Return [x, y] of the center of cell containing provided text 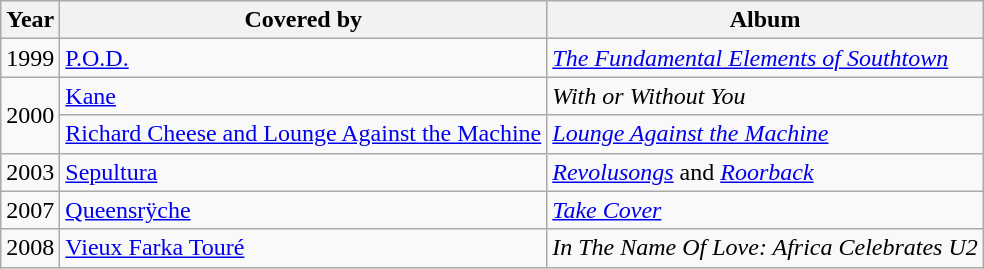
2007 [30, 210]
2008 [30, 248]
2000 [30, 115]
P.O.D. [304, 58]
Lounge Against the Machine [766, 134]
Queensrÿche [304, 210]
Year [30, 20]
Covered by [304, 20]
Take Cover [766, 210]
1999 [30, 58]
Album [766, 20]
In The Name Of Love: Africa Celebrates U2 [766, 248]
The Fundamental Elements of Southtown [766, 58]
Revolusongs and Roorback [766, 172]
Sepultura [304, 172]
2003 [30, 172]
Kane [304, 96]
With or Without You [766, 96]
Vieux Farka Touré [304, 248]
Richard Cheese and Lounge Against the Machine [304, 134]
